Capture the cell that displays the provided text and extract its [x, y] central coordinate. 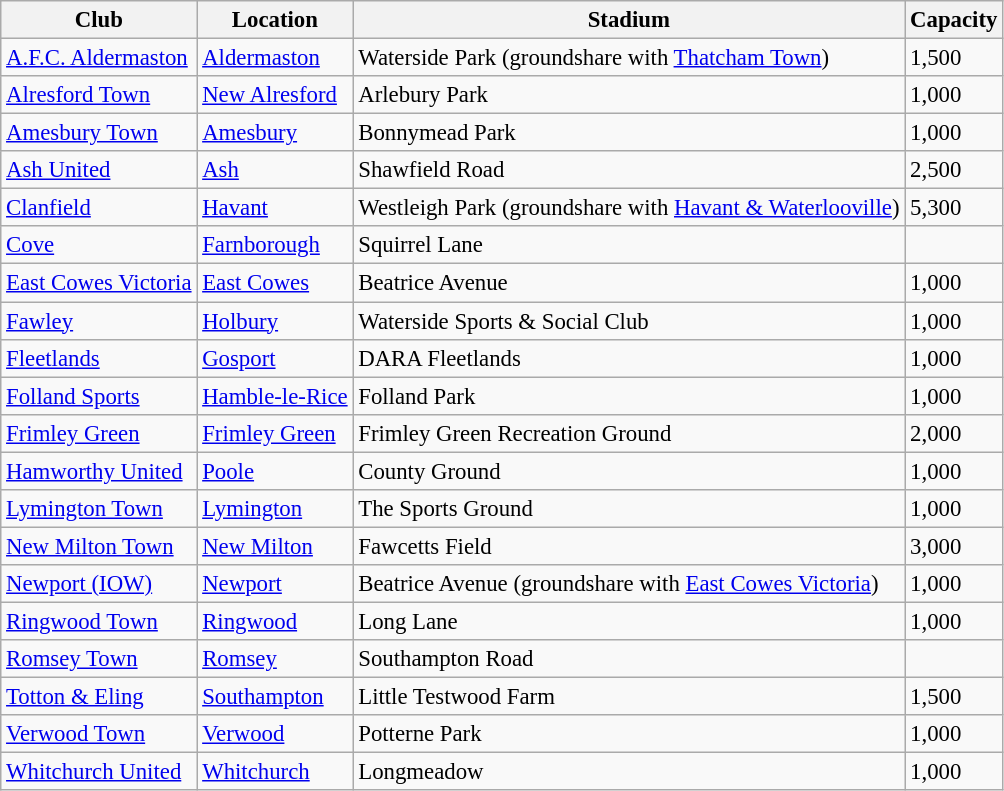
Westleigh Park (groundshare with Havant & Waterlooville) [629, 208]
Beatrice Avenue (groundshare with East Cowes Victoria) [629, 584]
Holbury [275, 321]
Southampton [275, 697]
Newport (IOW) [99, 584]
The Sports Ground [629, 509]
New Alresford [275, 95]
Frimley Green Recreation Ground [629, 433]
Clanfield [99, 208]
Farnborough [275, 245]
DARA Fleetlands [629, 358]
Verwood Town [99, 734]
Fawley [99, 321]
Romsey Town [99, 659]
Waterside Park (groundshare with Thatcham Town) [629, 58]
3,000 [954, 546]
2,500 [954, 170]
Lymington [275, 509]
Folland Park [629, 396]
Longmeadow [629, 772]
Capacity [954, 20]
Folland Sports [99, 396]
Stadium [629, 20]
Havant [275, 208]
Club [99, 20]
Fawcetts Field [629, 546]
Location [275, 20]
Ringwood [275, 621]
2,000 [954, 433]
Totton & Eling [99, 697]
Romsey [275, 659]
Lymington Town [99, 509]
New Milton [275, 546]
Little Testwood Farm [629, 697]
5,300 [954, 208]
Fleetlands [99, 358]
Bonnymead Park [629, 133]
Newport [275, 584]
Hamble-le-Rice [275, 396]
Squirrel Lane [629, 245]
Whitchurch [275, 772]
Alresford Town [99, 95]
Whitchurch United [99, 772]
Ash [275, 170]
Long Lane [629, 621]
Beatrice Avenue [629, 283]
East Cowes Victoria [99, 283]
Shawfield Road [629, 170]
A.F.C. Aldermaston [99, 58]
Ringwood Town [99, 621]
New Milton Town [99, 546]
Southampton Road [629, 659]
Arlebury Park [629, 95]
Gosport [275, 358]
Aldermaston [275, 58]
Cove [99, 245]
Ash United [99, 170]
Verwood [275, 734]
Potterne Park [629, 734]
Amesbury [275, 133]
Amesbury Town [99, 133]
Waterside Sports & Social Club [629, 321]
County Ground [629, 471]
Hamworthy United [99, 471]
Poole [275, 471]
East Cowes [275, 283]
